From the cell containing the given text, extract its center point as (X, Y) coordinate. 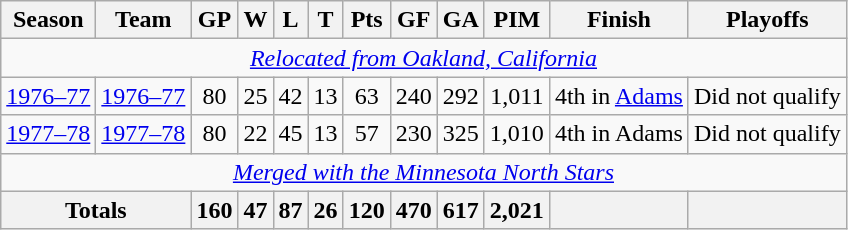
GP (214, 20)
42 (290, 96)
240 (414, 96)
GF (414, 20)
Pts (366, 20)
26 (326, 210)
GA (460, 20)
1,010 (516, 134)
57 (366, 134)
470 (414, 210)
Season (48, 20)
2,021 (516, 210)
PIM (516, 20)
Playoffs (767, 20)
Team (144, 20)
T (326, 20)
63 (366, 96)
Relocated from Oakland, California (424, 58)
22 (256, 134)
45 (290, 134)
Merged with the Minnesota North Stars (424, 172)
292 (460, 96)
617 (460, 210)
160 (214, 210)
87 (290, 210)
Finish (618, 20)
W (256, 20)
47 (256, 210)
25 (256, 96)
325 (460, 134)
Totals (96, 210)
120 (366, 210)
230 (414, 134)
L (290, 20)
1,011 (516, 96)
